Locate the cell with the specified text and output its [X, Y] center coordinate. 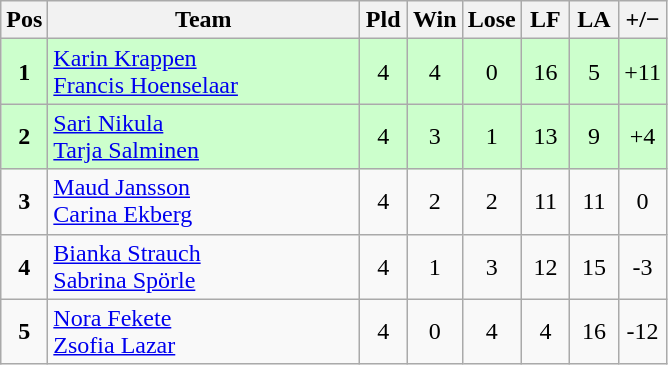
9 [594, 136]
-12 [642, 332]
Sari Nikula Tarja Salminen [204, 136]
Win [434, 20]
15 [594, 266]
13 [546, 136]
+4 [642, 136]
Bianka Strauch Sabrina Spörle [204, 266]
LF [546, 20]
12 [546, 266]
-3 [642, 266]
Pos [24, 20]
Team [204, 20]
Pld [384, 20]
Nora Fekete Zsofia Lazar [204, 332]
+11 [642, 72]
LA [594, 20]
Maud Jansson Carina Ekberg [204, 202]
+/− [642, 20]
Lose [492, 20]
Karin Krappen Francis Hoenselaar [204, 72]
